Return the [x, y] coordinate for the center point of the cell that contains the specified text.  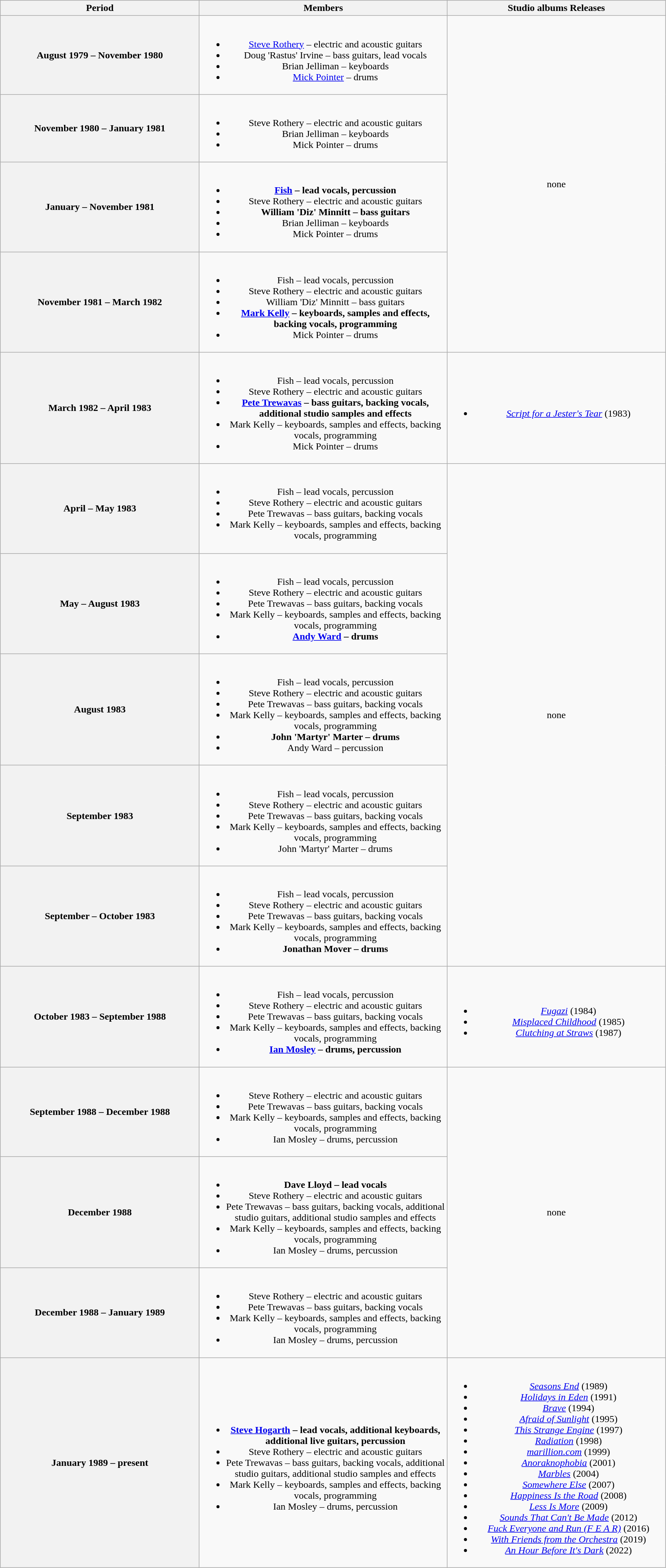
August 1983 [100, 709]
October 1983 – September 1988 [100, 1016]
Studio albums Releases [556, 8]
Members [323, 8]
December 1988 – January 1989 [100, 1313]
April – May 1983 [100, 508]
May – August 1983 [100, 603]
Steve Rothery – electric and acoustic guitarsBrian Jelliman – keyboardsMick Pointer – drums [323, 128]
December 1988 [100, 1213]
November 1980 – January 1981 [100, 128]
January 1989 – present [100, 1463]
January – November 1981 [100, 207]
August 1979 – November 1980 [100, 55]
November 1981 – March 1982 [100, 302]
March 1982 – April 1983 [100, 408]
Steve Rothery – electric and acoustic guitarsDoug 'Rastus' Irvine – bass guitars, lead vocalsBrian Jelliman – keyboardsMick Pointer – drums [323, 55]
September – October 1983 [100, 916]
September 1983 [100, 815]
Script for a Jester's Tear (1983) [556, 408]
Fugazi (1984)Misplaced Childhood (1985)Clutching at Straws (1987) [556, 1016]
September 1988 – December 1988 [100, 1111]
Period [100, 8]
